Return the (X, Y) coordinate for the center point of the cell that contains the specified text.  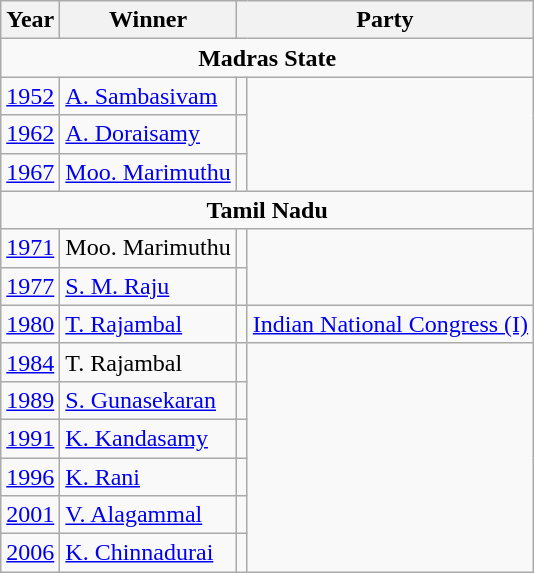
Winner (148, 20)
Indian National Congress (I) (390, 324)
K. Kandasamy (148, 438)
1984 (30, 362)
2006 (30, 553)
V. Alagammal (148, 515)
1991 (30, 438)
1996 (30, 477)
1962 (30, 134)
2001 (30, 515)
1977 (30, 286)
1967 (30, 172)
Tamil Nadu (268, 210)
Party (384, 20)
K. Chinnadurai (148, 553)
1952 (30, 96)
K. Rani (148, 477)
A. Sambasivam (148, 96)
S. Gunasekaran (148, 400)
1980 (30, 324)
S. M. Raju (148, 286)
Madras State (268, 58)
1989 (30, 400)
Year (30, 20)
A. Doraisamy (148, 134)
1971 (30, 248)
